Output the (x, y) coordinate of the center of the cell containing the given text.  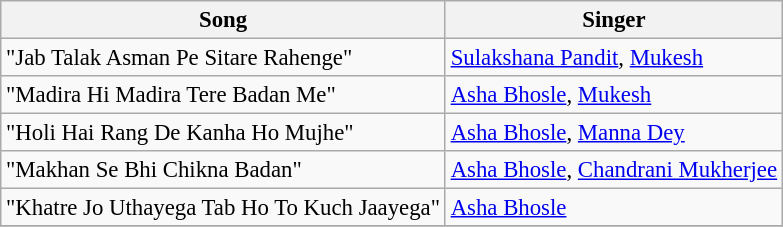
Sulakshana Pandit, Mukesh (614, 58)
Asha Bhosle, Chandrani Mukherjee (614, 170)
Asha Bhosle (614, 208)
Asha Bhosle, Mukesh (614, 95)
Singer (614, 20)
"Madira Hi Madira Tere Badan Me" (224, 95)
Asha Bhosle, Manna Dey (614, 133)
"Jab Talak Asman Pe Sitare Rahenge" (224, 58)
"Makhan Se Bhi Chikna Badan" (224, 170)
Song (224, 20)
"Holi Hai Rang De Kanha Ho Mujhe" (224, 133)
"Khatre Jo Uthayega Tab Ho To Kuch Jaayega" (224, 208)
